Identify which cell holds the provided text, then report its [X, Y] central coordinate. 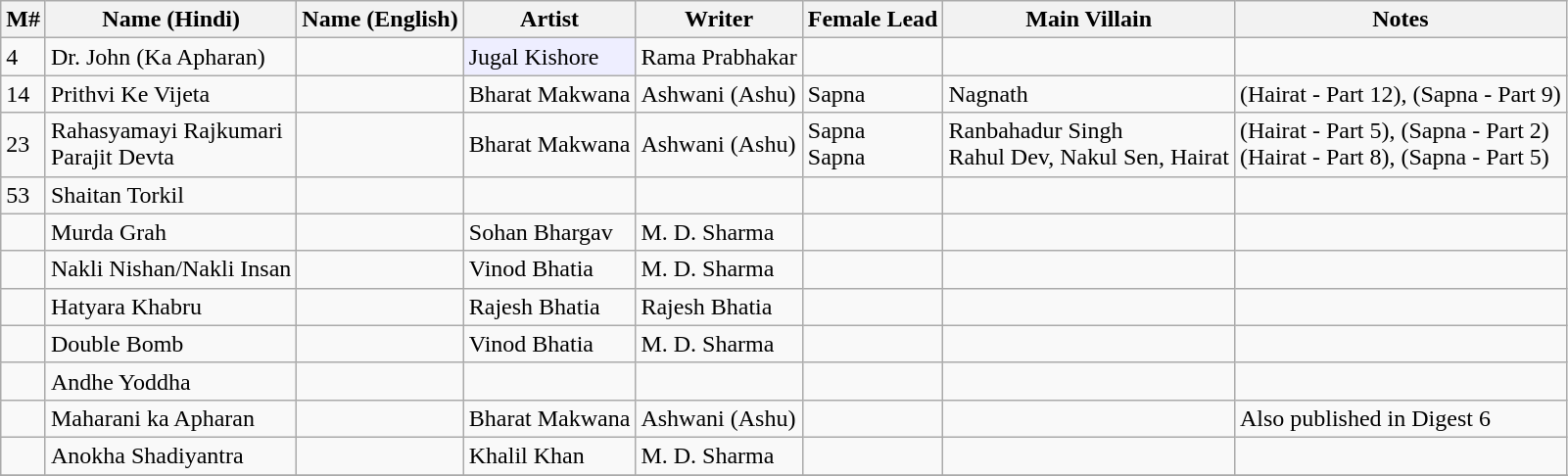
23 [24, 145]
Writer [719, 20]
14 [24, 94]
Female Lead [873, 20]
Nakli Nishan/Nakli Insan [170, 269]
Double Bomb [170, 344]
Shaitan Torkil [170, 195]
Also published in Digest 6 [1401, 418]
Anokha Shadiyantra [170, 455]
M# [24, 20]
Prithvi Ke Vijeta [170, 94]
Dr. John (Ka Apharan) [170, 57]
Name (Hindi) [170, 20]
Notes [1401, 20]
SapnaSapna [873, 145]
Sapna [873, 94]
Murda Grah [170, 232]
Maharani ka Apharan [170, 418]
Rama Prabhakar [719, 57]
53 [24, 195]
Main Villain [1089, 20]
Name (English) [380, 20]
(Hairat - Part 5), (Sapna - Part 2) (Hairat - Part 8), (Sapna - Part 5) [1401, 145]
(Hairat - Part 12), (Sapna - Part 9) [1401, 94]
Sohan Bhargav [549, 232]
Ranbahadur SinghRahul Dev, Nakul Sen, Hairat [1089, 145]
Nagnath [1089, 94]
Artist [549, 20]
Jugal Kishore [549, 57]
Khalil Khan [549, 455]
Andhe Yoddha [170, 381]
Rahasyamayi RajkumariParajit Devta [170, 145]
Hatyara Khabru [170, 307]
4 [24, 57]
